Locate the cell with the specified text and output its [x, y] center coordinate. 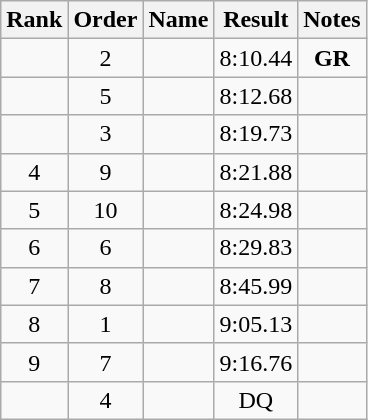
8:21.88 [256, 172]
8:19.73 [256, 134]
GR [332, 58]
8:10.44 [256, 58]
10 [106, 210]
9:05.13 [256, 324]
8:45.99 [256, 286]
Notes [332, 20]
Rank [34, 20]
8:24.98 [256, 210]
Name [178, 20]
1 [106, 324]
9:16.76 [256, 362]
Order [106, 20]
8:29.83 [256, 248]
DQ [256, 400]
Result [256, 20]
2 [106, 58]
8:12.68 [256, 96]
3 [106, 134]
